Locate the cell with the specified text and output its (x, y) center coordinate. 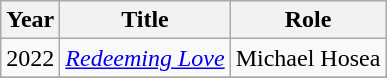
Title (145, 20)
Redeeming Love (145, 58)
Michael Hosea (308, 58)
Year (30, 20)
Role (308, 20)
2022 (30, 58)
